Search for the cell housing the specified text and yield its [X, Y] center coordinate. 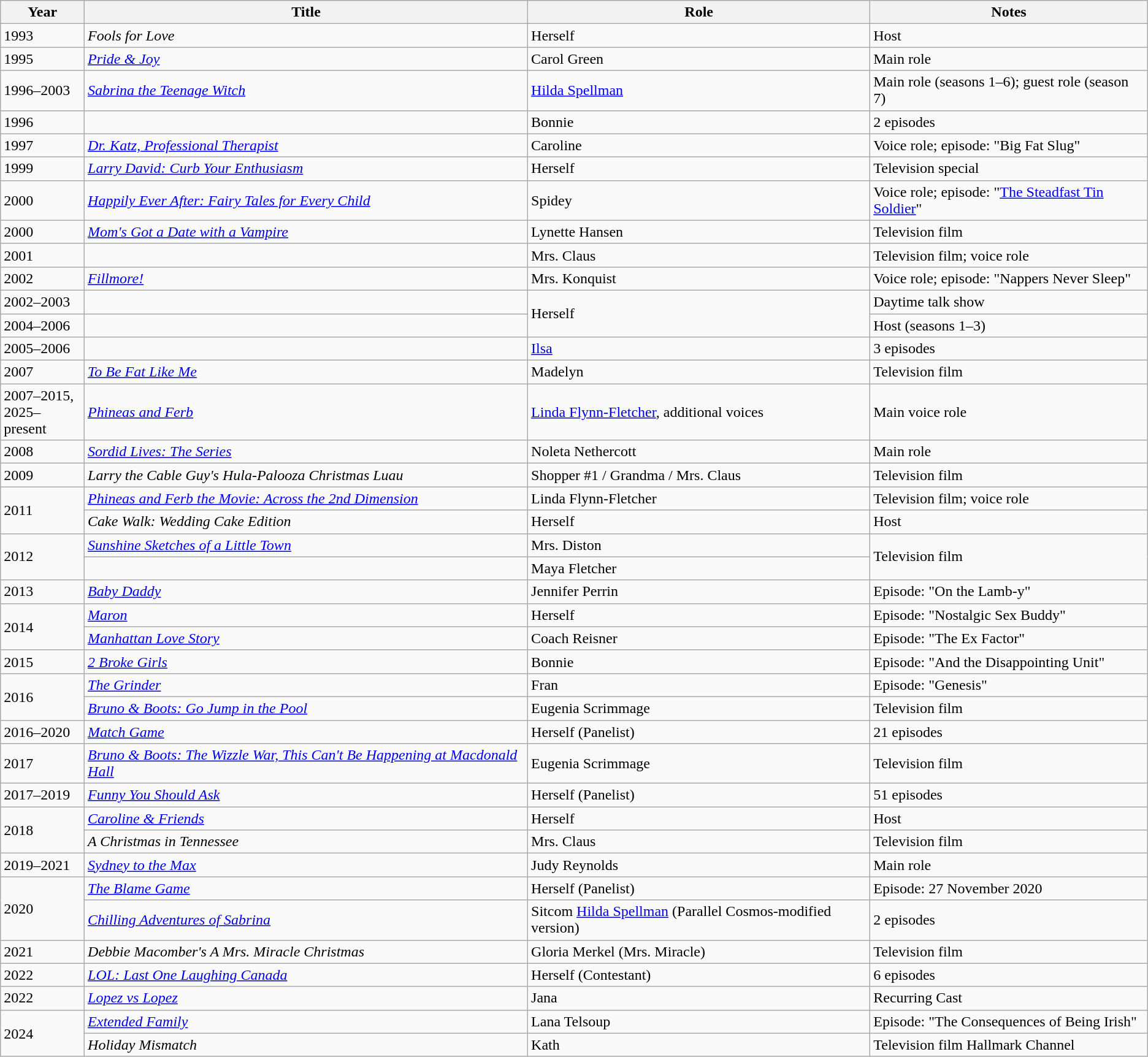
2011 [43, 510]
Maron [307, 615]
Lynette Hansen [699, 232]
Daytime talk show [1009, 302]
2018 [43, 830]
Main role (seasons 1–6); guest role (season 7) [1009, 91]
Sabrina the Teenage Witch [307, 91]
51 episodes [1009, 795]
2017–2019 [43, 795]
3 episodes [1009, 349]
Episode: "The Consequences of Being Irish" [1009, 1021]
1999 [43, 169]
Voice role; episode: "The Steadfast Tin Soldier" [1009, 200]
Television film Hallmark Channel [1009, 1045]
6 episodes [1009, 975]
Noleta Nethercott [699, 452]
Jana [699, 998]
Debbie Macomber's A Mrs. Miracle Christmas [307, 952]
Recurring Cast [1009, 998]
Caroline & Friends [307, 819]
Bruno & Boots: The Wizzle War, This Can't Be Happening at Macdonald Hall [307, 764]
Dr. Katz, Professional Therapist [307, 145]
2021 [43, 952]
1993 [43, 36]
The Grinder [307, 685]
2002–2003 [43, 302]
Chilling Adventures of Sabrina [307, 920]
Voice role; episode: "Nappers Never Sleep" [1009, 278]
Larry the Cable Guy's Hula-Palooza Christmas Luau [307, 475]
2017 [43, 764]
Pride & Joy [307, 59]
2005–2006 [43, 349]
Episode: "Nostalgic Sex Buddy" [1009, 615]
Bruno & Boots: Go Jump in the Pool [307, 708]
Mrs. Konquist [699, 278]
Linda Flynn-Fletcher, additional voices [699, 412]
Sordid Lives: The Series [307, 452]
1997 [43, 145]
Madelyn [699, 372]
2016–2020 [43, 731]
Episode: 27 November 2020 [1009, 888]
Phineas and Ferb [307, 412]
2014 [43, 627]
2007–2015,2025–present [43, 412]
A Christmas in Tennessee [307, 842]
2001 [43, 255]
Extended Family [307, 1021]
Voice role; episode: "Big Fat Slug" [1009, 145]
Episode: "On the Lamb-y" [1009, 592]
Mrs. Diston [699, 545]
Fools for Love [307, 36]
Lopez vs Lopez [307, 998]
Manhattan Love Story [307, 638]
Phineas and Ferb the Movie: Across the 2nd Dimension [307, 498]
2016 [43, 696]
Jennifer Perrin [699, 592]
Fran [699, 685]
Maya Fletcher [699, 568]
Cake Walk: Wedding Cake Edition [307, 522]
2019–2021 [43, 865]
LOL: Last One Laughing Canada [307, 975]
Match Game [307, 731]
Kath [699, 1045]
Lana Telsoup [699, 1021]
Ilsa [699, 349]
Mom's Got a Date with a Vampire [307, 232]
Television special [1009, 169]
Linda Flynn-Fletcher [699, 498]
2024 [43, 1033]
1996–2003 [43, 91]
Role [699, 12]
Title [307, 12]
To Be Fat Like Me [307, 372]
Happily Ever After: Fairy Tales for Every Child [307, 200]
Host (seasons 1–3) [1009, 326]
Coach Reisner [699, 638]
Larry David: Curb Your Enthusiasm [307, 169]
Year [43, 12]
Herself (Contestant) [699, 975]
1995 [43, 59]
Judy Reynolds [699, 865]
Shopper #1 / Grandma / Mrs. Claus [699, 475]
2008 [43, 452]
Episode: "The Ex Factor" [1009, 638]
Episode: "And the Disappointing Unit" [1009, 662]
The Blame Game [307, 888]
Main voice role [1009, 412]
Caroline [699, 145]
2009 [43, 475]
21 episodes [1009, 731]
Sitcom Hilda Spellman (Parallel Cosmos-modified version) [699, 920]
2007 [43, 372]
2020 [43, 909]
Fillmore! [307, 278]
Sydney to the Max [307, 865]
2015 [43, 662]
Funny You Should Ask [307, 795]
Spidey [699, 200]
Gloria Merkel (Mrs. Miracle) [699, 952]
Episode: "Genesis" [1009, 685]
2012 [43, 557]
Notes [1009, 12]
2004–2006 [43, 326]
Baby Daddy [307, 592]
Hilda Spellman [699, 91]
1996 [43, 122]
Holiday Mismatch [307, 1045]
2013 [43, 592]
Sunshine Sketches of a Little Town [307, 545]
2002 [43, 278]
Carol Green [699, 59]
2 Broke Girls [307, 662]
